Scan for the cell matching the given text and deliver its [x, y] coordinate at center. 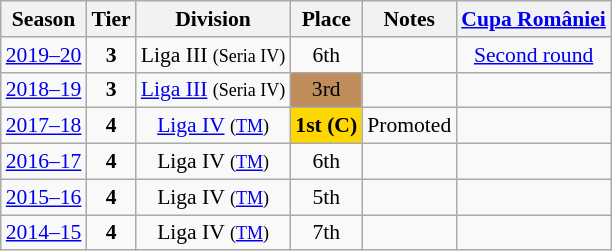
Season [44, 19]
Cupa României [534, 19]
Notes [409, 19]
2014–15 [44, 233]
2016–17 [44, 162]
Tier [110, 19]
Division [214, 19]
2017–18 [44, 126]
Second round [534, 55]
3rd [326, 90]
7th [326, 233]
1st (C) [326, 126]
2018–19 [44, 90]
Promoted [409, 126]
2015–16 [44, 197]
2019–20 [44, 55]
Place [326, 19]
5th [326, 197]
